Pinpoint the cell where the given text exists, returning its (X, Y) midpoint coordinate. 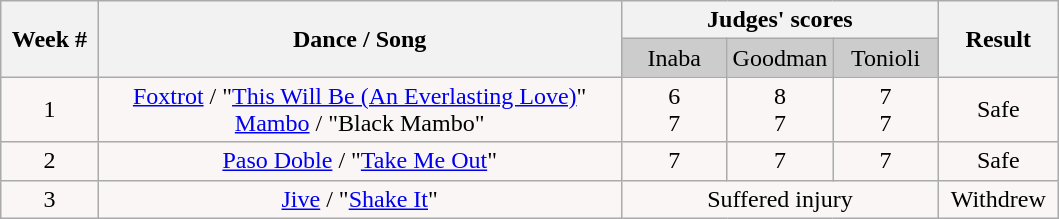
Jive / "Shake It" (360, 199)
Dance / Song (360, 39)
Foxtrot / "This Will Be (An Everlasting Love)" Mambo / "Black Mambo" (360, 110)
Withdrew (998, 199)
3 (50, 199)
Suffered injury (780, 199)
Goodman (780, 58)
7 7 (886, 110)
Result (998, 39)
1 (50, 110)
Tonioli (886, 58)
Paso Doble / "Take Me Out" (360, 161)
Judges' scores (780, 20)
Week # (50, 39)
Inaba (674, 58)
2 (50, 161)
8 7 (780, 110)
6 7 (674, 110)
